Extract the [X, Y] coordinate from the center of the cell holding the provided text.  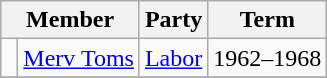
Term [268, 20]
Merv Toms [79, 58]
Labor [173, 58]
Party [173, 20]
Member [70, 20]
1962–1968 [268, 58]
